Return (x, y) of the center of cell containing provided text 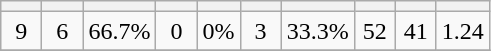
33.3% (318, 31)
9 (22, 31)
6 (62, 31)
52 (374, 31)
3 (260, 31)
0 (176, 31)
41 (416, 31)
66.7% (120, 31)
0% (218, 31)
1.24 (462, 31)
